Find where the given text appears and provide that cell's center as (x, y) coordinate. 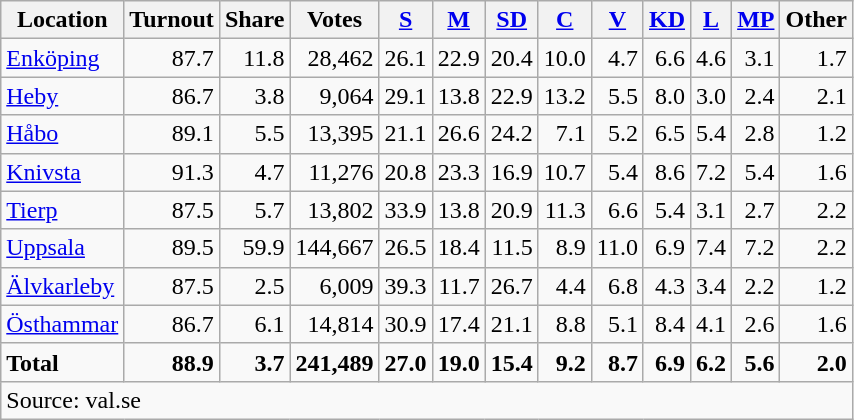
3.0 (712, 96)
3.7 (254, 362)
26.5 (406, 248)
24.2 (512, 134)
87.7 (172, 58)
4.1 (712, 324)
11.3 (564, 210)
1.7 (816, 58)
Source: val.se (427, 400)
28,462 (334, 58)
10.7 (564, 172)
6.5 (666, 134)
8.0 (666, 96)
6.8 (617, 286)
3.8 (254, 96)
10.0 (564, 58)
9.2 (564, 362)
S (406, 20)
M (458, 20)
8.8 (564, 324)
20.9 (512, 210)
11.7 (458, 286)
5.2 (617, 134)
241,489 (334, 362)
8.9 (564, 248)
23.3 (458, 172)
7.4 (712, 248)
MP (756, 20)
26.6 (458, 134)
20.8 (406, 172)
26.7 (512, 286)
Knivsta (62, 172)
8.4 (666, 324)
KD (666, 20)
4.3 (666, 286)
33.9 (406, 210)
13,395 (334, 134)
14,814 (334, 324)
144,667 (334, 248)
Votes (334, 20)
27.0 (406, 362)
2.1 (816, 96)
6.1 (254, 324)
Location (62, 20)
20.4 (512, 58)
2.4 (756, 96)
7.1 (564, 134)
29.1 (406, 96)
4.6 (712, 58)
6,009 (334, 286)
2.0 (816, 362)
5.6 (756, 362)
2.6 (756, 324)
5.7 (254, 210)
Älvkarleby (62, 286)
5.1 (617, 324)
Turnout (172, 20)
30.9 (406, 324)
4.4 (564, 286)
6.2 (712, 362)
39.3 (406, 286)
26.1 (406, 58)
15.4 (512, 362)
59.9 (254, 248)
V (617, 20)
89.5 (172, 248)
17.4 (458, 324)
Östhammar (62, 324)
Uppsala (62, 248)
13.2 (564, 96)
9,064 (334, 96)
2.5 (254, 286)
11.0 (617, 248)
Heby (62, 96)
SD (512, 20)
91.3 (172, 172)
11.8 (254, 58)
2.7 (756, 210)
2.8 (756, 134)
88.9 (172, 362)
Other (816, 20)
89.1 (172, 134)
11.5 (512, 248)
Håbo (62, 134)
Enköping (62, 58)
8.7 (617, 362)
3.4 (712, 286)
19.0 (458, 362)
L (712, 20)
13,802 (334, 210)
Share (254, 20)
18.4 (458, 248)
8.6 (666, 172)
11,276 (334, 172)
Tierp (62, 210)
Total (62, 362)
16.9 (512, 172)
C (564, 20)
